Return the [X, Y] coordinate for the center point of the cell that contains the specified text.  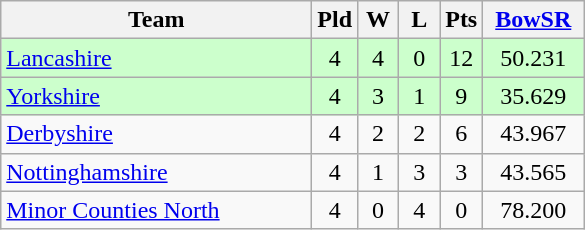
78.200 [534, 210]
6 [462, 134]
Lancashire [156, 58]
Yorkshire [156, 96]
12 [462, 58]
43.967 [534, 134]
L [420, 20]
35.629 [534, 96]
Pts [462, 20]
Derbyshire [156, 134]
Minor Counties North [156, 210]
Team [156, 20]
BowSR [534, 20]
Nottinghamshire [156, 172]
50.231 [534, 58]
W [378, 20]
Pld [335, 20]
43.565 [534, 172]
9 [462, 96]
